Provide the [x, y] coordinate of the cell's center where the given text is located.  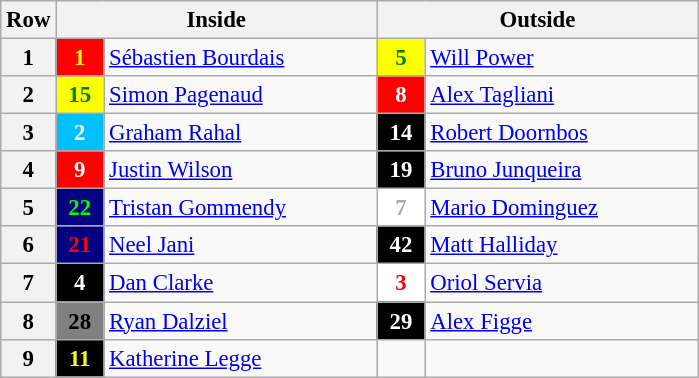
19 [401, 170]
Will Power [562, 58]
Justin Wilson [240, 170]
Ryan Dalziel [240, 321]
Alex Tagliani [562, 95]
42 [401, 245]
Inside [216, 20]
15 [80, 95]
Sébastien Bourdais [240, 58]
11 [80, 358]
14 [401, 133]
28 [80, 321]
Bruno Junqueira [562, 170]
Row [28, 20]
21 [80, 245]
Outside [538, 20]
29 [401, 321]
Katherine Legge [240, 358]
Oriol Servia [562, 283]
Robert Doornbos [562, 133]
Dan Clarke [240, 283]
Alex Figge [562, 321]
Mario Dominguez [562, 208]
Simon Pagenaud [240, 95]
6 [28, 245]
Matt Halliday [562, 245]
22 [80, 208]
Tristan Gommendy [240, 208]
Graham Rahal [240, 133]
Neel Jani [240, 245]
